Output the [x, y] coordinate of the center of the cell containing the given text.  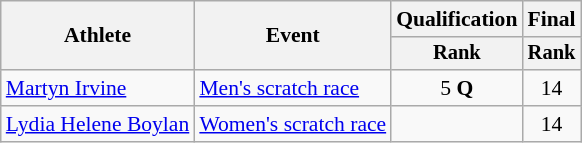
Martyn Irvine [98, 88]
Women's scratch race [292, 124]
Event [292, 36]
Qualification [456, 19]
Final [551, 19]
5 Q [456, 88]
Athlete [98, 36]
Lydia Helene Boylan [98, 124]
Men's scratch race [292, 88]
